Scan for the cell matching the given text and deliver its [X, Y] coordinate at center. 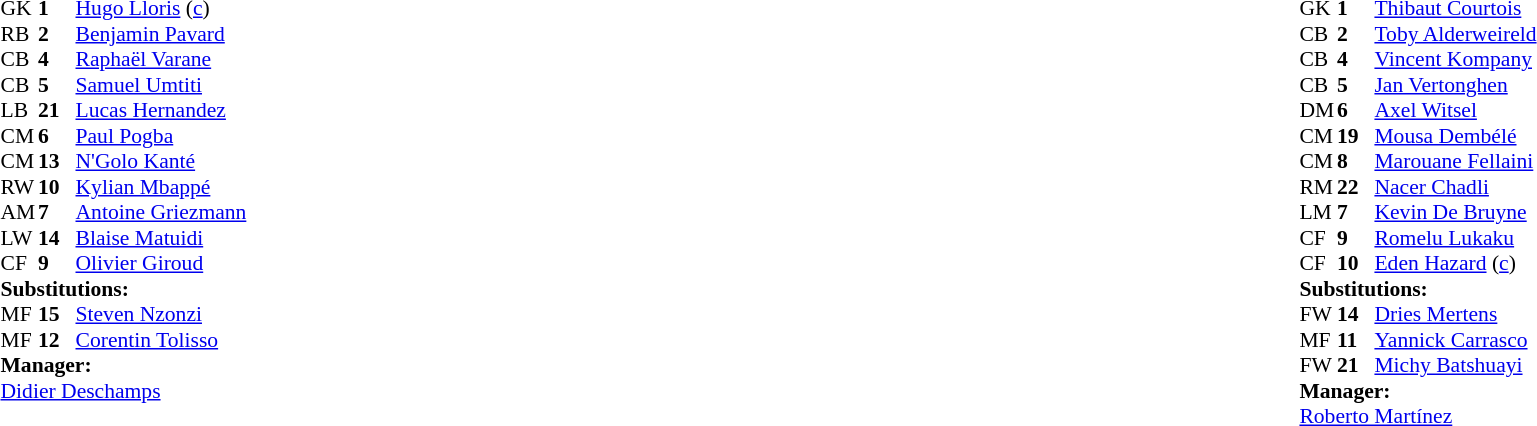
8 [1356, 161]
DM [1318, 111]
Vincent Kompany [1455, 59]
Samuel Umtiti [162, 85]
AM [19, 213]
Benjamin Pavard [162, 34]
Jan Vertonghen [1455, 85]
Mousa Dembélé [1455, 136]
22 [1356, 187]
12 [57, 340]
Axel Witsel [1455, 111]
Marouane Fellaini [1455, 161]
Yannick Carrasco [1455, 340]
Lucas Hernandez [162, 111]
Dries Mertens [1455, 315]
RB [19, 34]
Kevin De Bruyne [1455, 213]
15 [57, 315]
Raphaël Varane [162, 59]
LM [1318, 213]
LW [19, 238]
RM [1318, 187]
Michy Batshuayi [1455, 365]
N'Golo Kanté [162, 161]
Kylian Mbappé [162, 187]
13 [57, 161]
19 [1356, 136]
RW [19, 187]
Eden Hazard (c) [1455, 263]
11 [1356, 340]
Didier Deschamps [123, 391]
Toby Alderweireld [1455, 34]
Corentin Tolisso [162, 340]
Romelu Lukaku [1455, 238]
Blaise Matuidi [162, 238]
LB [19, 111]
Steven Nzonzi [162, 315]
Nacer Chadli [1455, 187]
Antoine Griezmann [162, 213]
Olivier Giroud [162, 263]
Paul Pogba [162, 136]
